Determine the (x, y) coordinate at the center of the cell enclosing the given text.  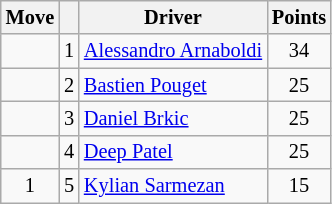
4 (69, 152)
Points (299, 17)
5 (69, 186)
Driver (173, 17)
Alessandro Arnaboldi (173, 51)
Deep Patel (173, 152)
Daniel Brkic (173, 118)
15 (299, 186)
Kylian Sarmezan (173, 186)
Bastien Pouget (173, 85)
34 (299, 51)
3 (69, 118)
Move (30, 17)
2 (69, 85)
